Return the [x, y] coordinate for the center point of the cell that contains the specified text.  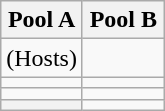
(Hosts) [42, 58]
Pool A [42, 20]
Pool B [123, 20]
